Return (x, y) of the center of cell containing provided text 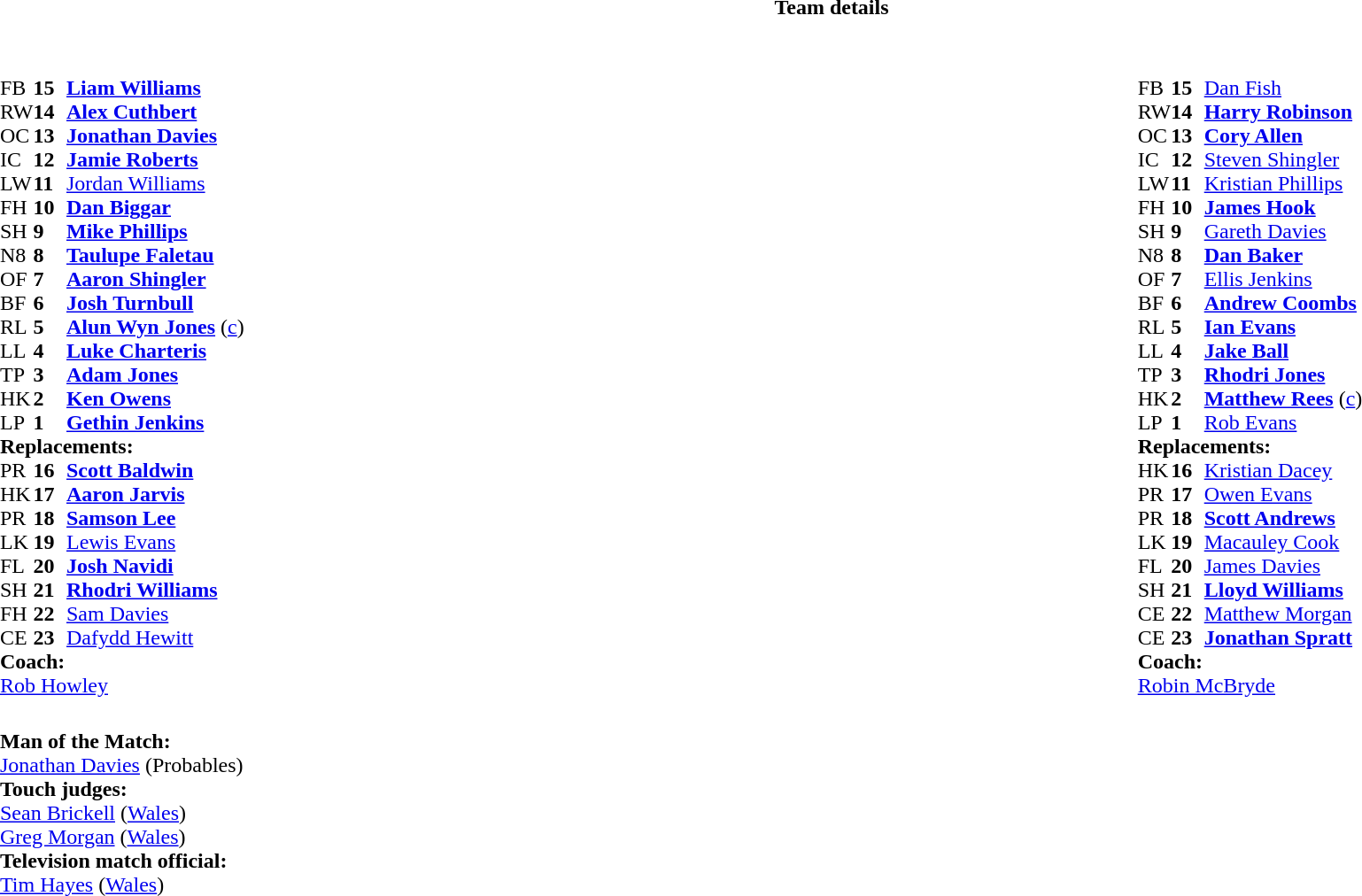
Sam Davies (156, 614)
Dan Biggar (156, 207)
Mike Phillips (156, 232)
Rhodri Williams (156, 590)
Dafydd Hewitt (156, 637)
Alex Cuthbert (156, 112)
Josh Navidi (156, 567)
Coach: (122, 662)
Jonathan Davies (156, 136)
Alun Wyn Jones (c) (156, 328)
Lewis Evans (156, 542)
Replacements: (122, 446)
Samson Lee (156, 519)
Scott Baldwin (156, 471)
Jamie Roberts (156, 159)
Aaron Jarvis (156, 494)
Josh Turnbull (156, 303)
Ken Owens (156, 398)
Rob Howley (122, 685)
Luke Charteris (156, 351)
Adam Jones (156, 375)
Taulupe Faletau (156, 255)
Aaron Shingler (156, 280)
Liam Williams (156, 89)
Jordan Williams (156, 184)
Gethin Jenkins (156, 423)
